Return [X, Y] of the center of cell containing provided text 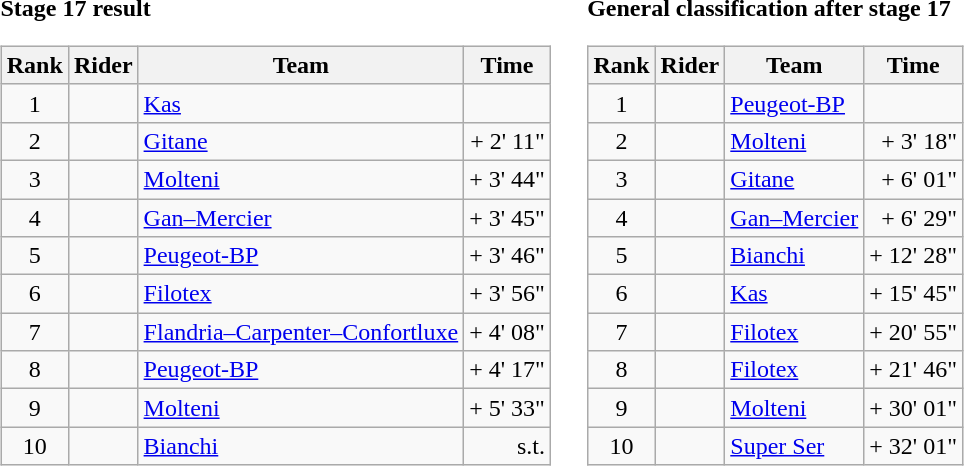
+ 6' 29" [914, 217]
+ 15' 45" [914, 294]
Flandria–Carpenter–Confortluxe [301, 332]
+ 30' 01" [914, 408]
+ 4' 08" [508, 332]
Super Ser [794, 446]
+ 3' 44" [508, 179]
+ 5' 33" [508, 408]
+ 20' 55" [914, 332]
+ 3' 56" [508, 294]
+ 2' 11" [508, 141]
+ 32' 01" [914, 446]
+ 3' 18" [914, 141]
+ 3' 45" [508, 217]
+ 21' 46" [914, 370]
+ 12' 28" [914, 256]
+ 3' 46" [508, 256]
+ 4' 17" [508, 370]
+ 6' 01" [914, 179]
s.t. [508, 446]
